From the cell containing the given text, extract its center point as [x, y] coordinate. 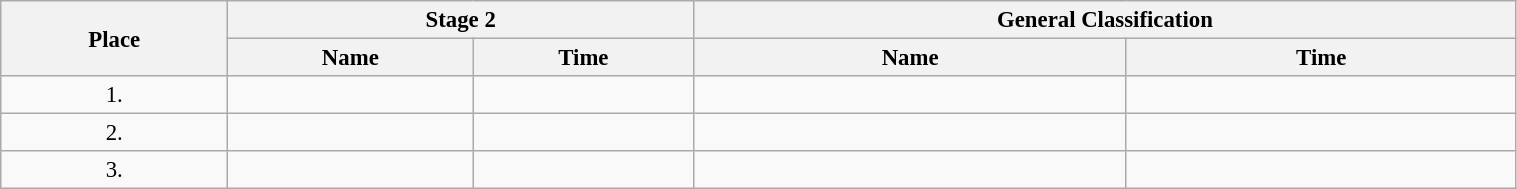
1. [114, 95]
2. [114, 133]
Stage 2 [461, 20]
General Classification [1105, 20]
Place [114, 38]
3. [114, 170]
